Capture the cell that displays the provided text and extract its (X, Y) central coordinate. 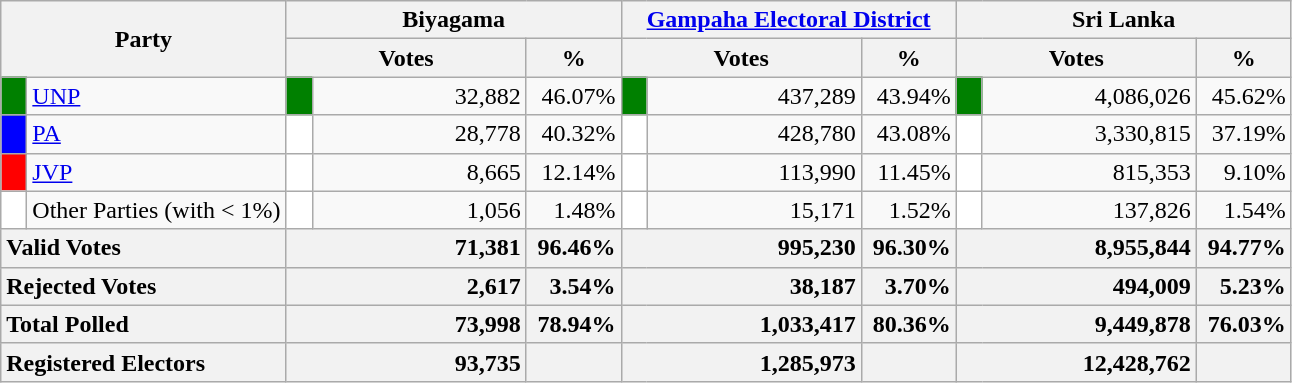
1,285,973 (741, 362)
45.62% (1244, 96)
9,449,878 (1076, 324)
JVP (156, 172)
3,330,815 (1089, 134)
40.32% (574, 134)
5.23% (1244, 286)
71,381 (406, 248)
995,230 (741, 248)
94.77% (1244, 248)
Biyagama (454, 20)
8,955,844 (1076, 248)
32,882 (419, 96)
2,617 (406, 286)
93,735 (406, 362)
73,998 (406, 324)
1.54% (1244, 210)
1.48% (574, 210)
Other Parties (with < 1%) (156, 210)
1.52% (908, 210)
28,778 (419, 134)
96.46% (574, 248)
12.14% (574, 172)
76.03% (1244, 324)
PA (156, 134)
43.94% (908, 96)
Registered Electors (144, 362)
Valid Votes (144, 248)
38,187 (741, 286)
96.30% (908, 248)
8,665 (419, 172)
78.94% (574, 324)
815,353 (1089, 172)
1,056 (419, 210)
80.36% (908, 324)
UNP (156, 96)
Rejected Votes (144, 286)
3.54% (574, 286)
Party (144, 39)
43.08% (908, 134)
137,826 (1089, 210)
37.19% (1244, 134)
1,033,417 (741, 324)
15,171 (754, 210)
494,009 (1076, 286)
Total Polled (144, 324)
9.10% (1244, 172)
428,780 (754, 134)
11.45% (908, 172)
4,086,026 (1089, 96)
3.70% (908, 286)
113,990 (754, 172)
Sri Lanka (1124, 20)
12,428,762 (1076, 362)
46.07% (574, 96)
437,289 (754, 96)
Gampaha Electoral District (788, 20)
